For the text-containing cell, return its midpoint in [x, y] coordinate format. 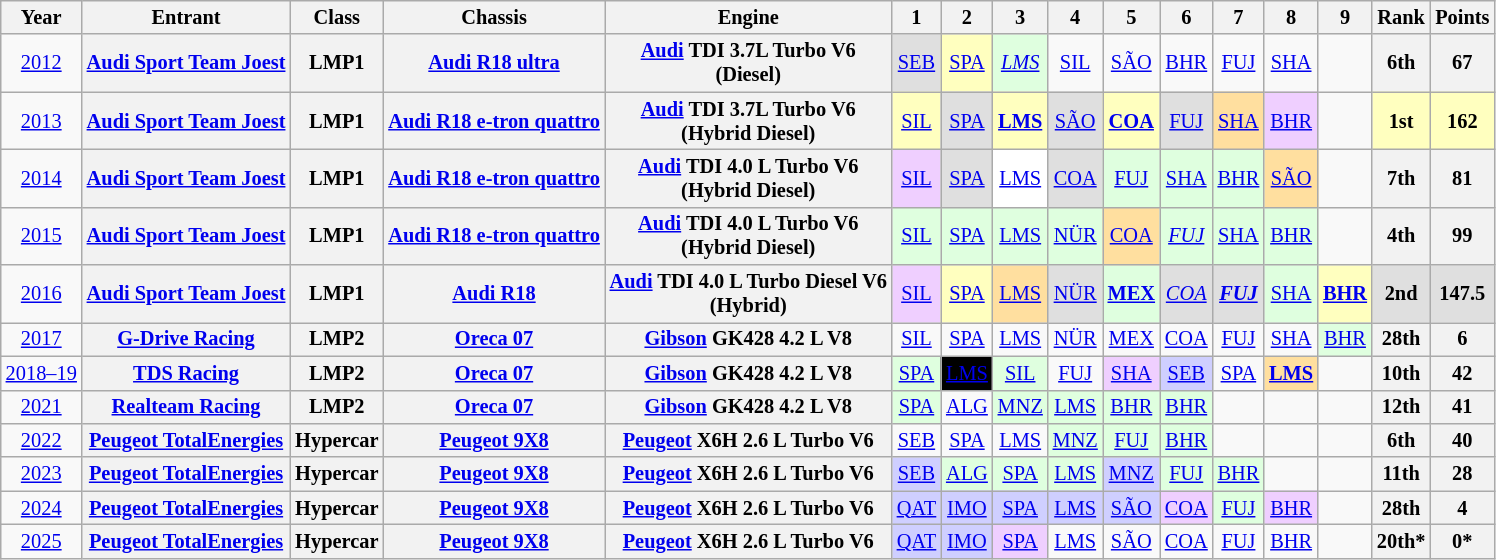
8 [1291, 17]
9 [1345, 17]
Realteam Racing [186, 407]
7th [1401, 178]
10th [1401, 373]
147.5 [1462, 294]
2012 [42, 63]
2nd [1401, 294]
40 [1462, 440]
Chassis [494, 17]
4th [1401, 236]
Audi TDI 3.7L Turbo V6 (Diesel) [748, 63]
28 [1462, 474]
7 [1239, 17]
3 [1020, 17]
162 [1462, 121]
2023 [42, 474]
5 [1132, 17]
2025 [42, 541]
Audi R18 [494, 294]
2021 [42, 407]
2013 [42, 121]
Class [336, 17]
Rank [1401, 17]
1 [916, 17]
Audi R18 ultra [494, 63]
2 [967, 17]
Points [1462, 17]
Year [42, 17]
2016 [42, 294]
81 [1462, 178]
20th* [1401, 541]
42 [1462, 373]
67 [1462, 63]
0* [1462, 541]
Audi TDI 4.0 L Turbo V6(Hybrid Diesel) [748, 236]
TDS Racing [186, 373]
2014 [42, 178]
Engine [748, 17]
G-Drive Racing [186, 339]
Audi TDI 4.0 L Turbo V6 (Hybrid Diesel) [748, 178]
2024 [42, 508]
1st [1401, 121]
41 [1462, 407]
12th [1401, 407]
2017 [42, 339]
Audi TDI 3.7L Turbo V6 (Hybrid Diesel) [748, 121]
99 [1462, 236]
Audi TDI 4.0 L Turbo Diesel V6(Hybrid) [748, 294]
11th [1401, 474]
2018–19 [42, 373]
2022 [42, 440]
Entrant [186, 17]
2015 [42, 236]
